Scan for the cell matching the given text and deliver its (x, y) coordinate at center. 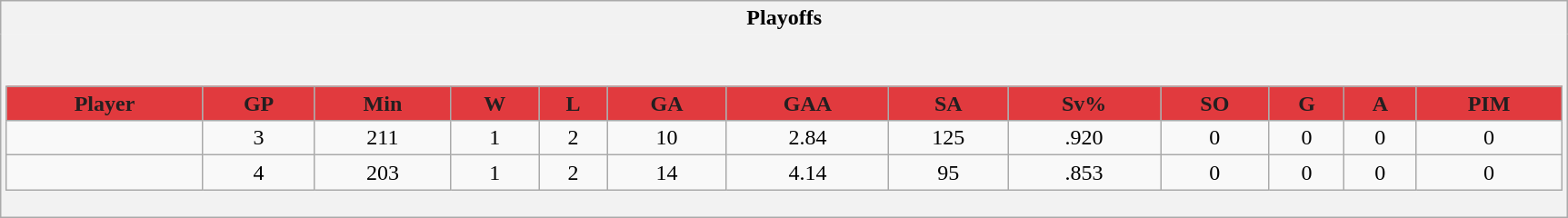
Player GP Min W L GA GAA SA Sv% SO G A PIM 3 211 1 2 10 2.84 125 .920 0 0 0 0 4 203 1 2 14 4.14 95 .853 0 0 0 0 (784, 125)
G (1307, 104)
4 (258, 173)
.853 (1084, 173)
L (573, 104)
Player (105, 104)
GAA (807, 104)
PIM (1489, 104)
203 (382, 173)
95 (949, 173)
4.14 (807, 173)
14 (667, 173)
Playoffs (784, 18)
GP (258, 104)
SA (949, 104)
SO (1215, 104)
211 (382, 138)
Min (382, 104)
Sv% (1084, 104)
.920 (1084, 138)
125 (949, 138)
3 (258, 138)
10 (667, 138)
W (494, 104)
A (1380, 104)
GA (667, 104)
2.84 (807, 138)
